Return (X, Y) of the center of cell containing provided text 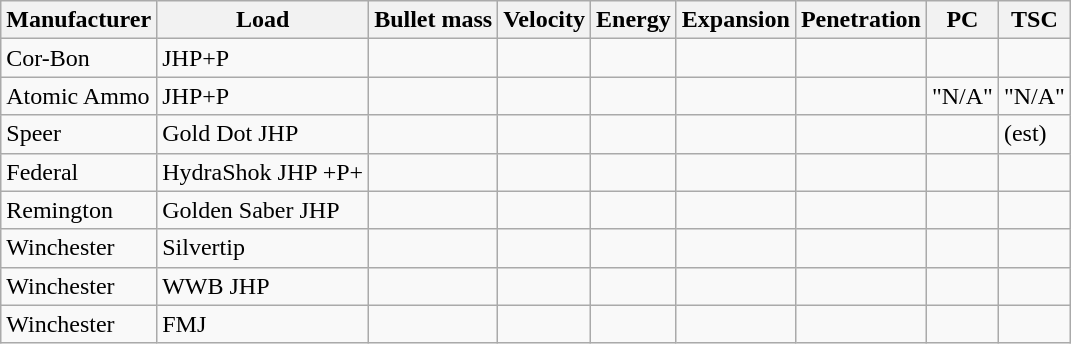
Velocity (544, 20)
Expansion (736, 20)
Federal (79, 172)
Speer (79, 134)
FMJ (263, 324)
Golden Saber JHP (263, 210)
Silvertip (263, 248)
Bullet mass (434, 20)
Remington (79, 210)
PC (962, 20)
Load (263, 20)
HydraShok JHP +P+ (263, 172)
WWB JHP (263, 286)
Penetration (860, 20)
Atomic Ammo (79, 96)
Gold Dot JHP (263, 134)
Energy (634, 20)
Cor-Bon (79, 58)
(est) (1034, 134)
Manufacturer (79, 20)
TSC (1034, 20)
